Identify which cell holds the provided text, then report its (x, y) central coordinate. 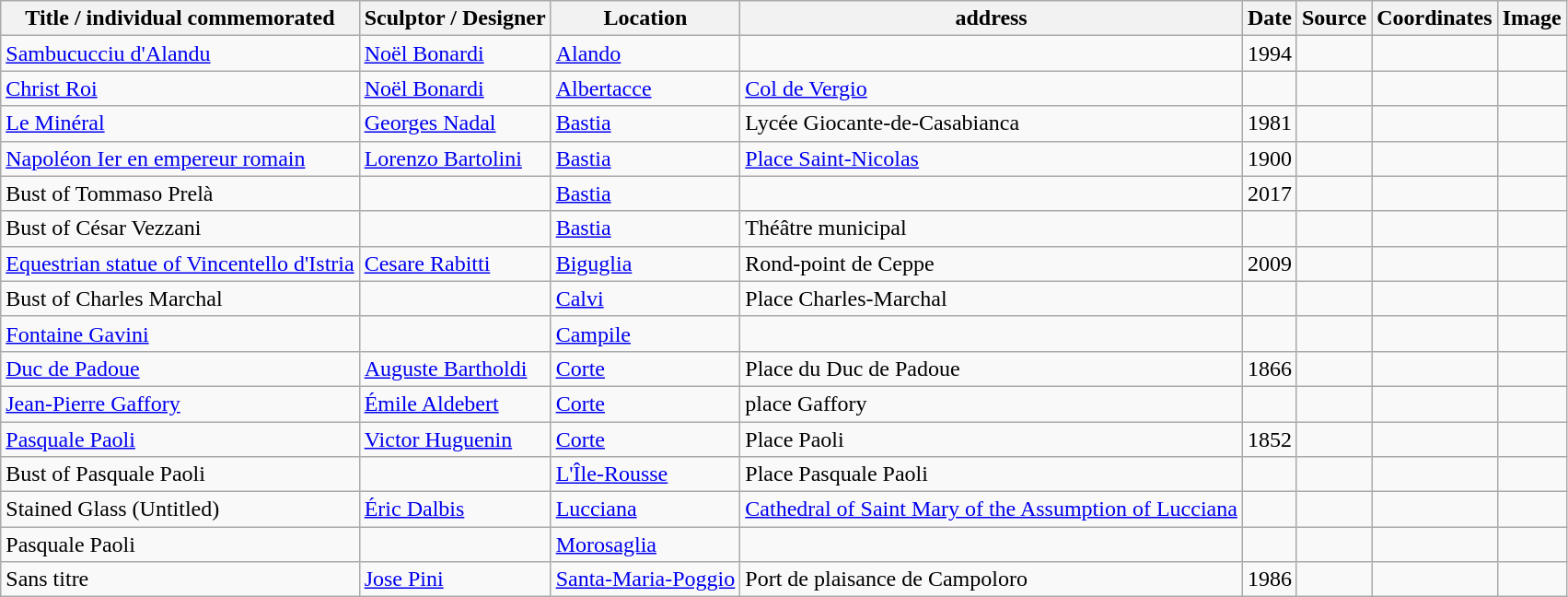
1866 (1269, 369)
Location (645, 18)
Bust of Tommaso Prelà (180, 193)
L'Île-Rousse (645, 474)
Alando (645, 53)
Source (1333, 18)
Fontaine Gavini (180, 334)
Place Paoli (992, 439)
1852 (1269, 439)
address (992, 18)
Auguste Bartholdi (455, 369)
1986 (1269, 579)
Sans titre (180, 579)
Victor Huguenin (455, 439)
Cesare Rabitti (455, 263)
Albertacce (645, 88)
Jose Pini (455, 579)
Date (1269, 18)
1900 (1269, 158)
Duc de Padoue (180, 369)
Place Pasquale Paoli (992, 474)
Bust of Charles Marchal (180, 298)
Place Charles-Marchal (992, 298)
Éric Dalbis (455, 509)
Col de Vergio (992, 88)
Le Minéral (180, 123)
Jean-Pierre Gaffory (180, 404)
Cathedral of Saint Mary of the Assumption of Lucciana (992, 509)
2009 (1269, 263)
Rond-point de Ceppe (992, 263)
Equestrian statue of Vincentello d'Istria (180, 263)
1981 (1269, 123)
1994 (1269, 53)
2017 (1269, 193)
Lucciana (645, 509)
Place Saint-Nicolas (992, 158)
Sambucucciu d'Alandu (180, 53)
Title / individual commemorated (180, 18)
Stained Glass (Untitled) (180, 509)
Georges Nadal (455, 123)
Sculptor / Designer (455, 18)
Lycée Giocante-de-Casabianca (992, 123)
Calvi (645, 298)
Christ Roi (180, 88)
Théâtre municipal (992, 228)
Morosaglia (645, 544)
Coordinates (1434, 18)
Lorenzo Bartolini (455, 158)
Port de plaisance de Campoloro (992, 579)
Émile Aldebert (455, 404)
Bust of César Vezzani (180, 228)
place Gaffory (992, 404)
Bust of Pasquale Paoli (180, 474)
Napoléon Ier en empereur romain (180, 158)
Place du Duc de Padoue (992, 369)
Campile (645, 334)
Image (1532, 18)
Santa-Maria-Poggio (645, 579)
Biguglia (645, 263)
